Locate the cell with the specified text and output its (x, y) center coordinate. 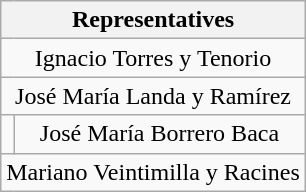
Ignacio Torres y Tenorio (154, 58)
Mariano Veintimilla y Racines (154, 172)
José María Landa y Ramírez (154, 96)
Representatives (154, 20)
José María Borrero Baca (160, 134)
